Determine the [x, y] coordinate at the center of the cell enclosing the given text.  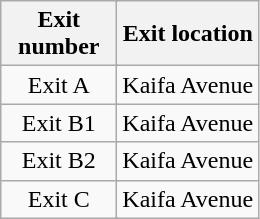
Exit B2 [59, 161]
Exit C [59, 199]
Exit number [59, 34]
Exit B1 [59, 123]
Exit A [59, 85]
Exit location [188, 34]
